Find where the given text appears and provide that cell's center as [X, Y] coordinate. 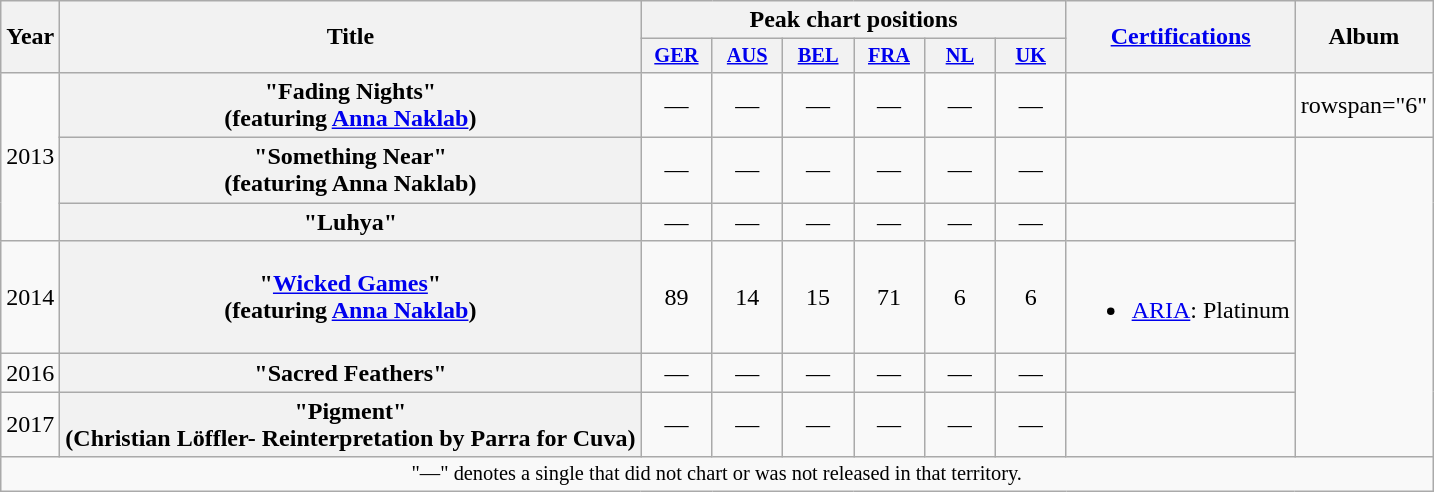
Year [30, 37]
GER [676, 56]
"—" denotes a single that did not chart or was not released in that territory. [717, 474]
"Pigment" (Christian Löffler- Reinterpretation by Parra for Cuva) [350, 424]
AUS [748, 56]
FRA [890, 56]
Peak chart positions [854, 20]
"Luhya" [350, 222]
"Something Near"(featuring Anna Naklab) [350, 170]
Title [350, 37]
2016 [30, 373]
2017 [30, 424]
71 [890, 298]
rowspan="6" [1364, 104]
"Fading Nights"(featuring Anna Naklab) [350, 104]
2014 [30, 298]
2013 [30, 156]
NL [960, 56]
UK [1030, 56]
15 [818, 298]
"Wicked Games"(featuring Anna Naklab) [350, 298]
14 [748, 298]
BEL [818, 56]
Certifications [1180, 37]
89 [676, 298]
Album [1364, 37]
ARIA: Platinum [1180, 298]
"Sacred Feathers" [350, 373]
